Extract the (X, Y) coordinate from the center of the cell holding the provided text.  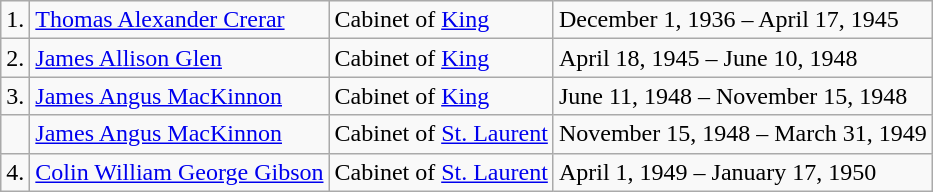
Colin William George Gibson (180, 172)
November 15, 1948 – March 31, 1949 (742, 134)
James Allison Glen (180, 58)
Thomas Alexander Crerar (180, 20)
April 1, 1949 – January 17, 1950 (742, 172)
1. (16, 20)
December 1, 1936 – April 17, 1945 (742, 20)
4. (16, 172)
2. (16, 58)
June 11, 1948 – November 15, 1948 (742, 96)
3. (16, 96)
April 18, 1945 – June 10, 1948 (742, 58)
